Provide the (x, y) coordinate of the cell's center where the given text is located.  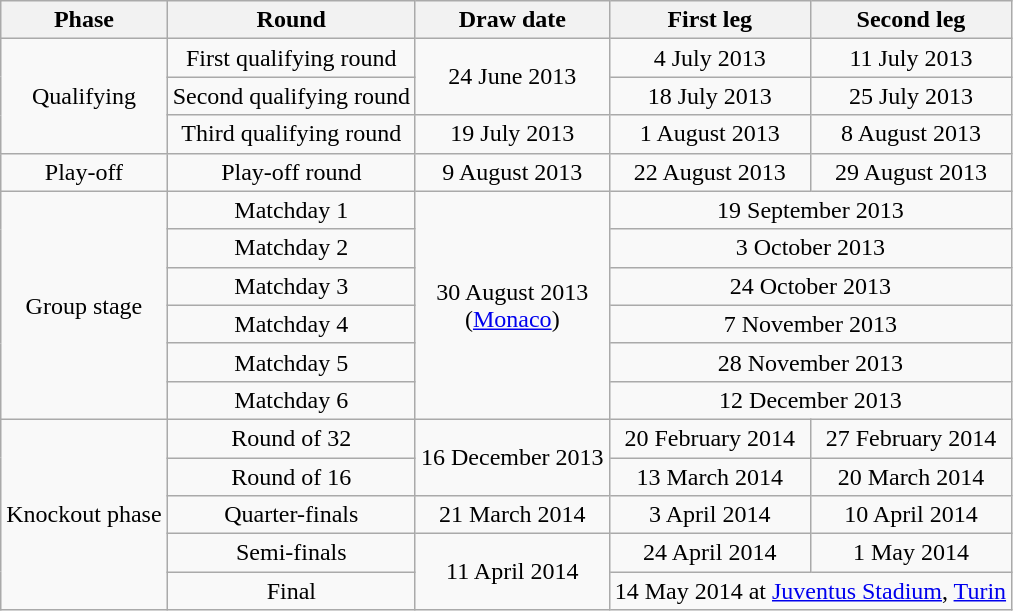
11 July 2013 (910, 58)
3 October 2013 (810, 248)
Second qualifying round (291, 96)
4 July 2013 (710, 58)
Phase (84, 20)
Play-off round (291, 172)
19 July 2013 (512, 134)
1 August 2013 (710, 134)
Matchday 6 (291, 400)
1 May 2014 (910, 553)
27 February 2014 (910, 438)
Round (291, 20)
Group stage (84, 305)
Draw date (512, 20)
Second leg (910, 20)
21 March 2014 (512, 515)
19 September 2013 (810, 210)
Matchday 4 (291, 324)
18 July 2013 (710, 96)
Matchday 3 (291, 286)
16 December 2013 (512, 457)
28 November 2013 (810, 362)
Knockout phase (84, 514)
7 November 2013 (810, 324)
9 August 2013 (512, 172)
Semi-finals (291, 553)
25 July 2013 (910, 96)
30 August 2013(Monaco) (512, 305)
13 March 2014 (710, 477)
22 August 2013 (710, 172)
24 October 2013 (810, 286)
First leg (710, 20)
Round of 32 (291, 438)
Round of 16 (291, 477)
14 May 2014 at Juventus Stadium, Turin (810, 591)
29 August 2013 (910, 172)
Third qualifying round (291, 134)
3 April 2014 (710, 515)
Final (291, 591)
Matchday 2 (291, 248)
Matchday 1 (291, 210)
24 June 2013 (512, 77)
12 December 2013 (810, 400)
First qualifying round (291, 58)
Matchday 5 (291, 362)
11 April 2014 (512, 572)
8 August 2013 (910, 134)
10 April 2014 (910, 515)
24 April 2014 (710, 553)
Qualifying (84, 96)
Quarter-finals (291, 515)
Play-off (84, 172)
20 February 2014 (710, 438)
20 March 2014 (910, 477)
